Capture the cell that displays the provided text and extract its [x, y] central coordinate. 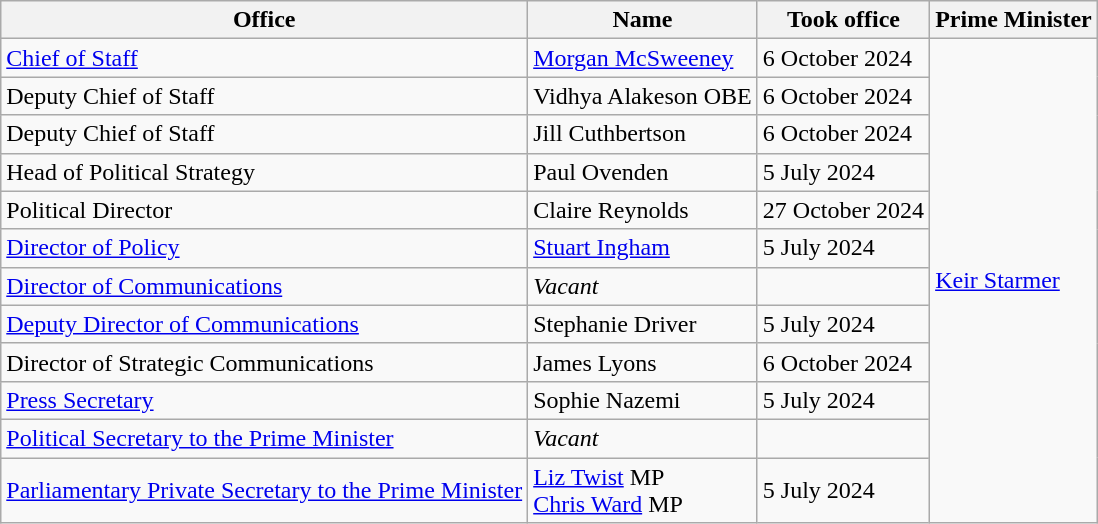
Press Secretary [264, 400]
Jill Cuthbertson [643, 134]
Head of Political Strategy [264, 172]
27 October 2024 [843, 210]
Claire Reynolds [643, 210]
Vidhya Alakeson OBE [643, 96]
Director of Strategic Communications [264, 362]
Prime Minister [1014, 20]
Director of Policy [264, 248]
Stuart Ingham [643, 248]
Stephanie Driver [643, 324]
Sophie Nazemi [643, 400]
Political Secretary to the Prime Minister [264, 438]
Took office [843, 20]
Keir Starmer [1014, 281]
Political Director [264, 210]
Deputy Director of Communications [264, 324]
Name [643, 20]
James Lyons [643, 362]
Morgan McSweeney [643, 58]
Liz Twist MPChris Ward MP [643, 490]
Chief of Staff [264, 58]
Paul Ovenden [643, 172]
Office [264, 20]
Parliamentary Private Secretary to the Prime Minister [264, 490]
Director of Communications [264, 286]
